Extract the (x, y) coordinate from the center of the cell holding the provided text.  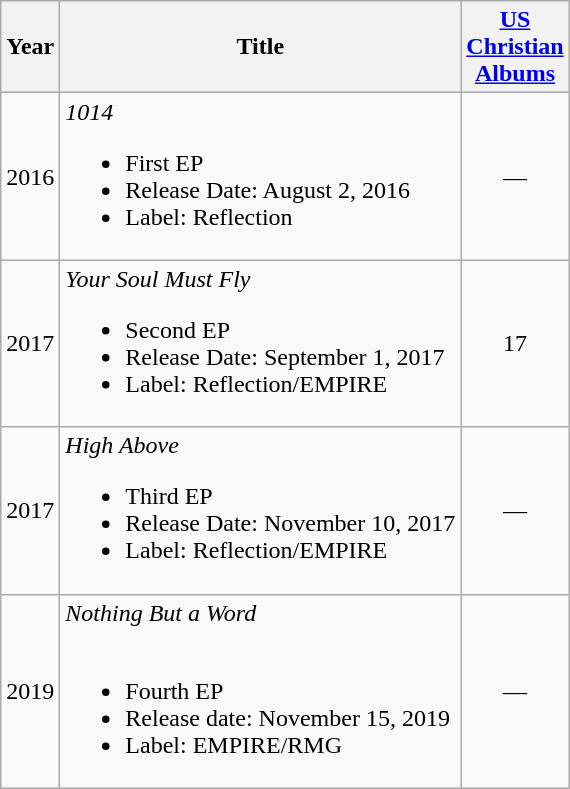
Title (260, 47)
1014First EPRelease Date: August 2, 2016Label: Reflection (260, 176)
2016 (30, 176)
Nothing But a WordFourth EPRelease date: November 15, 2019Label: EMPIRE/RMG (260, 691)
Year (30, 47)
17 (515, 344)
2019 (30, 691)
High AboveThird EPRelease Date: November 10, 2017Label: Reflection/EMPIRE (260, 510)
Your Soul Must FlySecond EPRelease Date: September 1, 2017Label: Reflection/EMPIRE (260, 344)
USChristianAlbums (515, 47)
